Return the [x, y] coordinate for the center point of the cell that contains the specified text.  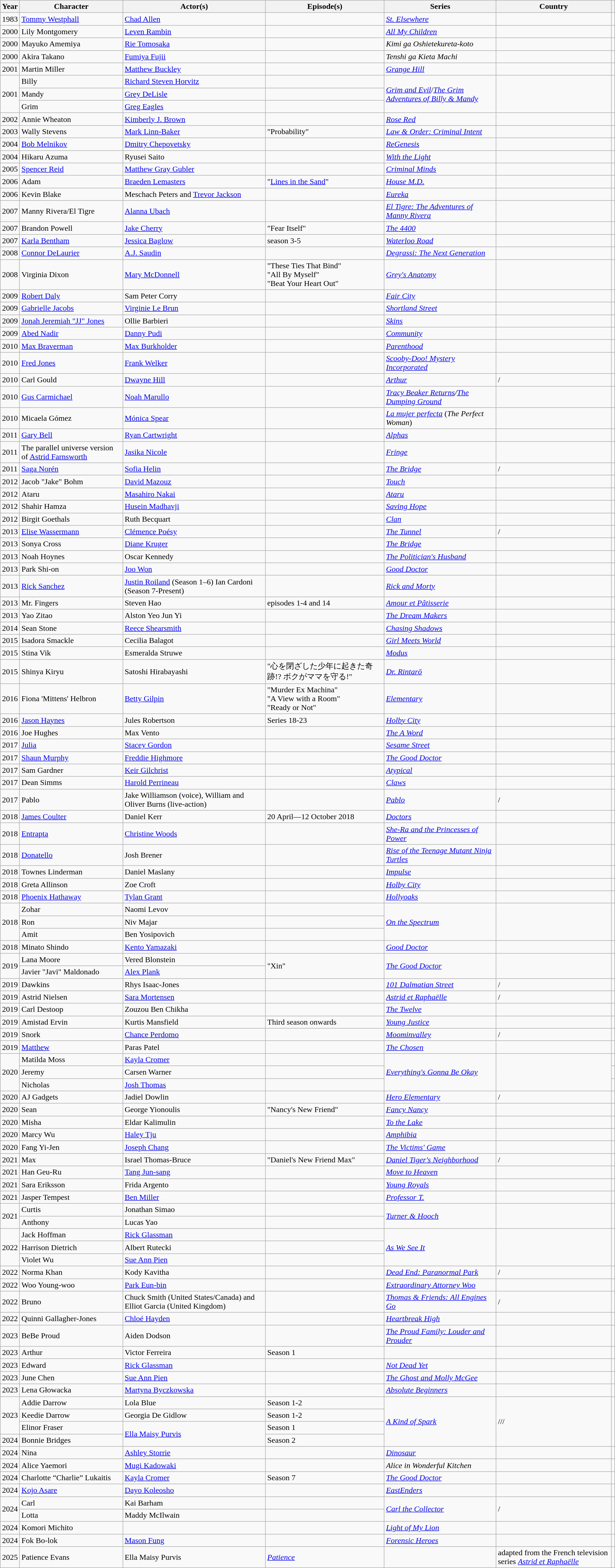
Joseph Chang [194, 1147]
Sean [71, 1110]
Anthony [71, 1222]
Grim and Evil/The Grim Adventures of Billy & Mandy [440, 94]
Sam Gardner [71, 770]
Ryusei Saito [194, 157]
Zoe Croft [194, 885]
Lena Głowacka [71, 1390]
ReGenesis [440, 144]
Victor Ferreira [194, 1353]
Brandon Powell [71, 228]
Sara Mortensen [194, 997]
Marcy Wu [71, 1135]
Rick and Morty [440, 586]
Hero Elementary [440, 1097]
Esmeralda Struwe [194, 653]
Connor DeLaurier [71, 253]
Husein Madhavji [194, 507]
Dayo Koleosho [194, 1490]
Young Justice [440, 1022]
Ashley Storrie [194, 1453]
Carl the Collector [440, 1509]
Javier "Javi" Maldonado [71, 972]
Moominvalley [440, 1034]
Matthew [71, 1047]
Max Burkholder [194, 346]
Eldar Kalimulin [194, 1122]
Mónica Spear [194, 418]
/// [554, 1421]
Snork [71, 1034]
Sara Eriksson [71, 1185]
Julia [71, 745]
Saga Norén [71, 469]
Fair City [440, 296]
Jeremy [71, 1072]
Amour et Pâtisserie [440, 603]
Josh Brener [194, 855]
Shortland Street [440, 308]
Townes Linderman [71, 872]
Modus [440, 653]
Jake Williamson (voice), William and Oliver Burns (live-action) [194, 799]
EastEnders [440, 1490]
Fok Bo-lok [71, 1540]
"Fear Itself" [325, 228]
Alex Plank [194, 972]
Misha [71, 1122]
Harrison Dietrich [71, 1247]
House M.D. [440, 182]
Keir Gilchrist [194, 770]
Tenshi ga Kieta Machi [440, 57]
The Twelve [440, 1010]
Jasper Tempest [71, 1197]
Patience Evans [71, 1557]
Georgia De Gidlow [194, 1415]
Rick Sanchez [71, 586]
Cecilia Balagot [194, 641]
Gary Bell [71, 435]
2002 [10, 119]
Elise Wassermann [71, 532]
Ben Yosipovich [194, 935]
Young Royals [440, 1185]
Komori Michito [71, 1528]
Isadora Smackle [71, 641]
Charlotte “Charlie” Lukaitis [71, 1478]
Parenthood [440, 346]
Patience [325, 1557]
Kojo Asare [71, 1490]
Lana Moore [71, 960]
Danny Pudi [194, 333]
Harold Perrineau [194, 783]
Heartbreak High [440, 1319]
Grey's Anatomy [440, 274]
The Ghost and Molly McGee [440, 1378]
Carl Gould [71, 380]
Chloé Hayden [194, 1319]
Shinya Kiryu [71, 672]
Birgit Goethals [71, 519]
Max Vento [194, 733]
Mayuko Amemiya [71, 44]
Christine Woods [194, 834]
20 April—12 October 2018 [325, 817]
Alice in Wonderful Kitchen [440, 1465]
Mark Linn-Baker [194, 131]
Freddie Highmore [194, 758]
James Coulter [71, 817]
Tracy Beaker Returns/The Dumping Ground [440, 396]
Country [554, 7]
Episode(s) [325, 7]
Sofia Helin [194, 469]
Jessica Baglow [194, 241]
Jason Haynes [71, 720]
Stina Vik [71, 653]
Fumiya Fujii [194, 57]
Quinni Gallagher-Jones [71, 1319]
Turner & Hooch [440, 1216]
Alphas [440, 435]
Max [71, 1160]
Season 2 [325, 1440]
Oscar Kennedy [194, 557]
The parallel universe version of Astrid Farnsworth [71, 452]
Move to Heaven [440, 1172]
Joo Won [194, 569]
Community [440, 333]
All My Children [440, 32]
Character [71, 7]
Jonah Jeremiah "JJ" Jones [71, 321]
Third season onwards [325, 1022]
2003 [10, 131]
Fancy Nancy [440, 1110]
Justin Roiland (Season 1–6) Ian Cardoni (Season 7-Present) [194, 586]
Addie Darrow [71, 1403]
Daniel Kerr [194, 817]
Series [440, 7]
Jadiel Dowlin [194, 1097]
Daniel Maslany [194, 872]
June Chen [71, 1378]
David Mazouz [194, 482]
Manny Rivera/El Tigre [71, 211]
AJ Gadgets [71, 1097]
Daniel Tiger's Neighborhood [440, 1160]
adapted from the French television series Astrid et Raphaëlle [554, 1557]
Park Eun-bin [194, 1285]
Kimi ga Oshietekureta-koto [440, 44]
Haley Tju [194, 1135]
Fred Jones [71, 363]
Minato Shindo [71, 947]
Maddy McIlwain [194, 1515]
Claws [440, 783]
Chuck Smith (United States/Canada) and Elliot Garcia (United Kingdom) [194, 1302]
Amit [71, 935]
Jacob "Jake" Bohm [71, 482]
Scooby-Doo! Mystery Incorporated [440, 363]
season 3-5 [325, 241]
El Tigre: The Adventures of Manny Rivera [440, 211]
Naomi Levov [194, 910]
Hikaru Azuma [71, 157]
Dr. Rintarō [440, 672]
Rhys Isaac-Jones [194, 985]
Betty Gilpin [194, 699]
Tang Jun-sang [194, 1172]
Lotta [71, 1515]
Everything's Gonna Be Okay [440, 1072]
Dmitry Chepovetsky [194, 144]
Josh Thomas [194, 1084]
Nicholas [71, 1084]
Greg Eagles [194, 107]
Kimberly J. Brown [194, 119]
"These Ties That Bind""All By Myself""Beat Your Heart Out" [325, 274]
Actor(s) [194, 7]
Dwayne Hill [194, 380]
Vered Blonstein [194, 960]
Jules Robertson [194, 720]
Virginia Dixon [71, 274]
On the Spectrum [440, 922]
Violet Wu [71, 1260]
Robert Daly [71, 296]
Kevin Blake [71, 194]
Girl Meets World [440, 641]
Martyna Byczkowska [194, 1390]
The Politician's Husband [440, 557]
Leven Rambin [194, 32]
Donatello [71, 855]
Degrassi: The Next Generation [440, 253]
Waterloo Road [440, 241]
Mary McDonnell [194, 274]
Steven Hao [194, 603]
Doctors [440, 817]
Max Braverman [71, 346]
Chance Perdomo [194, 1034]
Dean Simms [71, 783]
"Daniel's New Friend Max" [325, 1160]
BeBe Proud [71, 1336]
"Nancy's New Friend" [325, 1110]
Ollie Barbieri [194, 321]
Amistad Ervin [71, 1022]
Keedie Darrow [71, 1415]
With the Light [440, 157]
Frida Argento [194, 1185]
Reece Shearsmith [194, 628]
1983 [10, 19]
Fringe [440, 452]
Alice Yaemori [71, 1465]
Grange Hill [440, 69]
Joe Hughes [71, 733]
Thomas & Friends: All Engines Go [440, 1302]
Aiden Dodson [194, 1336]
Matthew Buckley [194, 69]
Matilda Moss [71, 1059]
Ron [71, 922]
Virginie Le Brun [194, 308]
Paras Patel [194, 1047]
Ryan Cartwright [194, 435]
Amphibia [440, 1135]
Park Shi-on [71, 569]
Dead End: Paranormal Park [440, 1272]
Clan [440, 519]
Absolute Beginners [440, 1390]
Alston Yeo Jun Yi [194, 615]
Micaela Gómez [71, 418]
Mugi Kadowaki [194, 1465]
Carsen Warner [194, 1072]
She-Ra and the Princesses of Power [440, 834]
Skins [440, 321]
Jack Hoffman [71, 1235]
Zouzou Ben Chikha [194, 1010]
"Xin" [325, 966]
Niv Majar [194, 922]
Impulse [440, 872]
Lucas Yao [194, 1222]
Series 18-23 [325, 720]
Dawkins [71, 985]
2005 [10, 169]
"心を閉ざした少年に起きた奇跡!? ボクがママを守る!" [325, 672]
Clémence Poésy [194, 532]
Lola Blue [194, 1403]
Elinor Fraser [71, 1428]
Noah Hoynes [71, 557]
2014 [10, 628]
The Proud Family: Louder and Prouder [440, 1336]
Ben Miller [194, 1197]
"Probability" [325, 131]
Israel Thomas-Bruce [194, 1160]
A.J. Saudin [194, 253]
Nina [71, 1453]
Greta Allinson [71, 885]
To the Lake [440, 1122]
Braeden Lemasters [194, 182]
Han Geu-Ru [71, 1172]
"Lines in the Sand" [325, 182]
Matthew Gray Gubler [194, 169]
Bonnie Bridges [71, 1440]
Stacey Gordon [194, 745]
Fiona 'Mittens' Helbron [71, 699]
Jasika Nicole [194, 452]
Shahir Hamza [71, 507]
Criminal Minds [440, 169]
Norma Khan [71, 1272]
La mujer perfecta (The Perfect Woman) [440, 418]
Tylan Grant [194, 897]
Frank Welker [194, 363]
Woo Young-woo [71, 1285]
Dinosaur [440, 1453]
Season 7 [325, 1478]
Sam Peter Corry [194, 296]
Abed Nadir [71, 333]
Atypical [440, 770]
Martin Miller [71, 69]
Law & Order: Criminal Intent [440, 131]
A Kind of Spark [440, 1421]
Akira Takano [71, 57]
Shaun Murphy [71, 758]
Kai Barham [194, 1503]
Tommy Westphall [71, 19]
Noah Marullo [194, 396]
Carl [71, 1503]
Jake Cherry [194, 228]
Richard Steven Horvitz [194, 82]
The A Word [440, 733]
Sonya Cross [71, 544]
Rise of the Teenage Mutant Ninja Turtles [440, 855]
2025 [10, 1557]
"Murder Ex Machina""A View with a Room""Ready or Not" [325, 699]
Diane Kruger [194, 544]
Phoenix Hathaway [71, 897]
Light of My Lion [440, 1528]
Eureka [440, 194]
Alanna Ubach [194, 211]
Mandy [71, 94]
Curtis [71, 1210]
Wally Stevens [71, 131]
Entrapta [71, 834]
Astrid Nielsen [71, 997]
The Victims' Game [440, 1147]
Not Dead Yet [440, 1365]
The Dream Makers [440, 615]
Billy [71, 82]
As We See It [440, 1247]
101 Dalmatian Street [440, 985]
Lily Montgomery [71, 32]
Jonathan Simao [194, 1210]
Rie Tomosaka [194, 44]
Sesame Street [440, 745]
Gabrielle Jacobs [71, 308]
Grim [71, 107]
Satoshi Hirabayashi [194, 672]
Fang Yi-Jen [71, 1147]
Masahiro Nakai [194, 494]
Annie Wheaton [71, 119]
Carl Destoop [71, 1010]
Extraordinary Attorney Woo [440, 1285]
Chad Allen [194, 19]
Year [10, 7]
Ruth Becquart [194, 519]
The Tunnel [440, 532]
Spencer Reid [71, 169]
Touch [440, 482]
Saving Hope [440, 507]
Kurtis Mansfield [194, 1022]
Rose Red [440, 119]
St. Elsewhere [440, 19]
Astrid et Raphaëlle [440, 997]
Yao Zitao [71, 615]
Gus Carmichael [71, 396]
Grey DeLisle [194, 94]
Sean Stone [71, 628]
Hollyoaks [440, 897]
Albert Rutecki [194, 1247]
Kody Kavitha [194, 1272]
Chasing Shadows [440, 628]
Mr. Fingers [71, 603]
Zohar [71, 910]
Bob Melnikov [71, 144]
Karla Bentham [71, 241]
The Chosen [440, 1047]
episodes 1-4 and 14 [325, 603]
Adam [71, 182]
Meschach Peters and Trevor Jackson [194, 194]
George Yionoulis [194, 1110]
Elementary [440, 699]
Bruno [71, 1302]
Kento Yamazaki [194, 947]
Edward [71, 1365]
The 4400 [440, 228]
Forensic Heroes [440, 1540]
Mason Fung [194, 1540]
Professor T. [440, 1197]
